Extract the (X, Y) coordinate from the center of the cell holding the provided text.  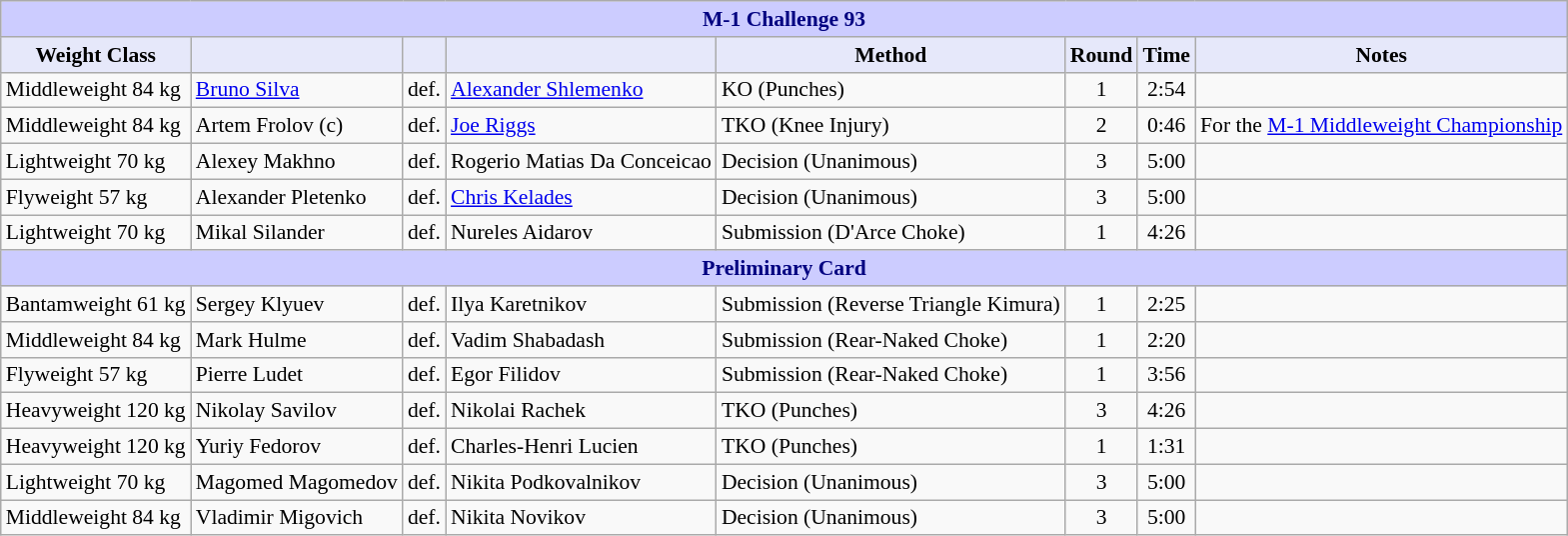
Joe Riggs (582, 126)
Notes (1381, 55)
Submission (Reverse Triangle Kimura) (891, 304)
Submission (D'Arce Choke) (891, 233)
3:56 (1166, 375)
Vladimir Migovich (297, 518)
Time (1166, 55)
Alexander Shlemenko (582, 90)
Nikolai Rachek (582, 411)
1:31 (1166, 447)
Preliminary Card (784, 269)
Bruno Silva (297, 90)
Mark Hulme (297, 340)
Sergey Klyuev (297, 304)
Yuriy Fedorov (297, 447)
Nureles Aidarov (582, 233)
M-1 Challenge 93 (784, 19)
Vadim Shabadash (582, 340)
Nikolay Savilov (297, 411)
For the M-1 Middleweight Championship (1381, 126)
2 (1101, 126)
Round (1101, 55)
Alexey Makhno (297, 162)
Ilya Karetnikov (582, 304)
KO (Punches) (891, 90)
2:20 (1166, 340)
Chris Kelades (582, 197)
Bantamweight 61 kg (96, 304)
Nikita Podkovalnikov (582, 482)
0:46 (1166, 126)
2:54 (1166, 90)
TKO (Knee Injury) (891, 126)
Mikal Silander (297, 233)
Pierre Ludet (297, 375)
Egor Filidov (582, 375)
Alexander Pletenko (297, 197)
Weight Class (96, 55)
Artem Frolov (c) (297, 126)
Magomed Magomedov (297, 482)
Rogerio Matias Da Conceicao (582, 162)
Nikita Novikov (582, 518)
Charles-Henri Lucien (582, 447)
2:25 (1166, 304)
Method (891, 55)
